Scan for the cell matching the given text and deliver its [x, y] coordinate at center. 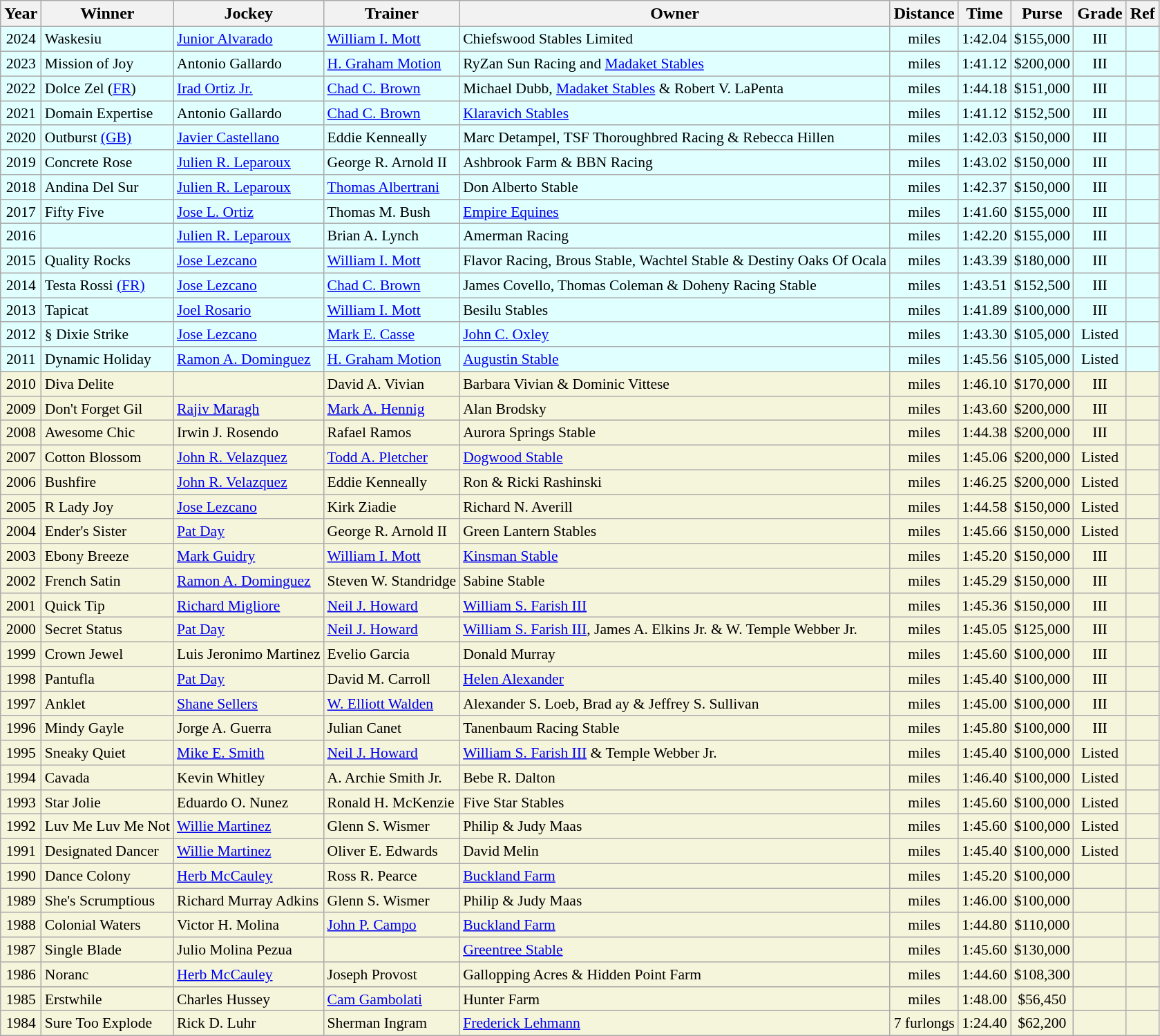
Chiefswood Stables Limited [674, 39]
1:45.36 [984, 605]
1:42.03 [984, 137]
Purse [1042, 14]
1992 [21, 827]
1:45.05 [984, 630]
Rafael Ramos [392, 433]
Quick Tip [108, 605]
Jockey [249, 14]
She's Scrumptious [108, 901]
Evelio Garcia [392, 654]
Dogwood Stable [674, 457]
Flavor Racing, Brous Stable, Wachtel Stable & Destiny Oaks Of Ocala [674, 260]
1984 [21, 1024]
1:45.06 [984, 457]
1997 [21, 704]
RyZan Sun Racing and Madaket Stables [674, 64]
Quality Rocks [108, 260]
$130,000 [1042, 950]
Julio Molina Pezua [249, 950]
Steven W. Standridge [392, 581]
Five Star Stables [674, 802]
1:48.00 [984, 999]
Aurora Springs Stable [674, 433]
Julian Canet [392, 728]
2008 [21, 433]
Secret Status [108, 630]
§ Dixie Strike [108, 334]
Cavada [108, 778]
2013 [21, 310]
David M. Carroll [392, 679]
Victor H. Molina [249, 925]
Irad Ortiz Jr. [249, 88]
Hunter Farm [674, 999]
1989 [21, 901]
2017 [21, 211]
1:44.18 [984, 88]
Tanenbaum Racing Stable [674, 728]
2024 [21, 39]
1998 [21, 679]
1:43.51 [984, 285]
Empire Equines [674, 211]
$110,000 [1042, 925]
William S. Farish III & Temple Webber Jr. [674, 753]
$180,000 [1042, 260]
2015 [21, 260]
2004 [21, 531]
2019 [21, 162]
Frederick Lehmann [674, 1024]
Ender's Sister [108, 531]
Irwin J. Rosendo [249, 433]
James Covello, Thomas Coleman & Doheny Racing Stable [674, 285]
Joseph Provost [392, 975]
Charles Hussey [249, 999]
Trainer [392, 14]
Barbara Vivian & Dominic Vittese [674, 384]
Amerman Racing [674, 236]
2020 [21, 137]
Owner [674, 14]
Designated Dancer [108, 851]
1991 [21, 851]
1:44.38 [984, 433]
Fifty Five [108, 211]
1995 [21, 753]
Augustin Stable [674, 359]
2014 [21, 285]
1:46.25 [984, 482]
1:45.00 [984, 704]
Mike E. Smith [249, 753]
2011 [21, 359]
Domain Expertise [108, 113]
1988 [21, 925]
Green Lantern Stables [674, 531]
Time [984, 14]
1:43.39 [984, 260]
7 furlongs [924, 1024]
Star Jolie [108, 802]
Ref [1143, 14]
Rick D. Luhr [249, 1024]
Outburst (GB) [108, 137]
1:44.58 [984, 507]
Distance [924, 14]
1999 [21, 654]
Luis Jeronimo Martinez [249, 654]
Alexander S. Loeb, Brad ay & Jeffrey S. Sullivan [674, 704]
2000 [21, 630]
Joel Rosario [249, 310]
John P. Campo [392, 925]
Jose L. Ortiz [249, 211]
1:45.56 [984, 359]
Jorge A. Guerra [249, 728]
Javier Castellano [249, 137]
Alan Brodsky [674, 408]
Andina Del Sur [108, 187]
Mark Guidry [249, 556]
Sherman Ingram [392, 1024]
1985 [21, 999]
Helen Alexander [674, 679]
Testa Rossi (FR) [108, 285]
Mindy Gayle [108, 728]
$62,200 [1042, 1024]
1996 [21, 728]
W. Elliott Walden [392, 704]
Junior Alvarado [249, 39]
2005 [21, 507]
1:45.29 [984, 581]
William S. Farish III, James A. Elkins Jr. & W. Temple Webber Jr. [674, 630]
1:45.80 [984, 728]
$125,000 [1042, 630]
A. Archie Smith Jr. [392, 778]
Rajiv Maragh [249, 408]
Waskesiu [108, 39]
French Satin [108, 581]
1990 [21, 876]
Sneaky Quiet [108, 753]
R Lady Joy [108, 507]
Noranc [108, 975]
Sure Too Explode [108, 1024]
1:44.80 [984, 925]
Anklet [108, 704]
1:43.60 [984, 408]
David A. Vivian [392, 384]
Oliver E. Edwards [392, 851]
Awesome Chic [108, 433]
Kinsman Stable [674, 556]
Mark A. Hennig [392, 408]
Kirk Ziadie [392, 507]
2022 [21, 88]
2003 [21, 556]
1994 [21, 778]
Diva Delite [108, 384]
Besilu Stables [674, 310]
1:41.60 [984, 211]
1:42.20 [984, 236]
2007 [21, 457]
Bushfire [108, 482]
2002 [21, 581]
2010 [21, 384]
Ron & Ricki Rashinski [674, 482]
Richard Murray Adkins [249, 901]
$108,300 [1042, 975]
1986 [21, 975]
2012 [21, 334]
Cam Gambolati [392, 999]
Year [21, 14]
Thomas M. Bush [392, 211]
Dynamic Holiday [108, 359]
2006 [21, 482]
Thomas Albertrani [392, 187]
1:42.04 [984, 39]
2001 [21, 605]
Pantufla [108, 679]
Tapicat [108, 310]
1993 [21, 802]
Kevin Whitley [249, 778]
Crown Jewel [108, 654]
1987 [21, 950]
$170,000 [1042, 384]
Winner [108, 14]
Concrete Rose [108, 162]
1:45.66 [984, 531]
Ebony Breeze [108, 556]
Erstwhile [108, 999]
Don Alberto Stable [674, 187]
Richard N. Averill [674, 507]
Dance Colony [108, 876]
2023 [21, 64]
William S. Farish III [674, 605]
Sabine Stable [674, 581]
Mark E. Casse [392, 334]
$151,000 [1042, 88]
Donald Murray [674, 654]
Don't Forget Gil [108, 408]
1:43.02 [984, 162]
$56,450 [1042, 999]
1:46.00 [984, 901]
1:42.37 [984, 187]
Ashbrook Farm & BBN Racing [674, 162]
Gallopping Acres & Hidden Point Farm [674, 975]
2021 [21, 113]
Ross R. Pearce [392, 876]
Klaravich Stables [674, 113]
Marc Detampel, TSF Thoroughbred Racing & Rebecca Hillen [674, 137]
Shane Sellers [249, 704]
1:43.30 [984, 334]
David Melin [674, 851]
Richard Migliore [249, 605]
Grade [1100, 14]
1:46.10 [984, 384]
Cotton Blossom [108, 457]
Eduardo O. Nunez [249, 802]
1:24.40 [984, 1024]
Greentree Stable [674, 950]
Mission of Joy [108, 64]
Luv Me Luv Me Not [108, 827]
Bebe R. Dalton [674, 778]
2018 [21, 187]
2016 [21, 236]
1:44.60 [984, 975]
1:41.89 [984, 310]
Dolce Zel (FR) [108, 88]
2009 [21, 408]
Ronald H. McKenzie [392, 802]
Single Blade [108, 950]
Brian A. Lynch [392, 236]
John C. Oxley [674, 334]
Michael Dubb, Madaket Stables & Robert V. LaPenta [674, 88]
Todd A. Pletcher [392, 457]
1:46.40 [984, 778]
Colonial Waters [108, 925]
